Detect which cell encompasses the target text, then output its [x, y] center coordinate. 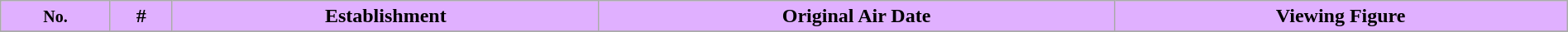
Original Air Date [857, 16]
# [141, 16]
Viewing Figure [1341, 16]
Establishment [385, 16]
No. [55, 16]
